Return the (x, y) coordinate for the center point of the cell that contains the specified text.  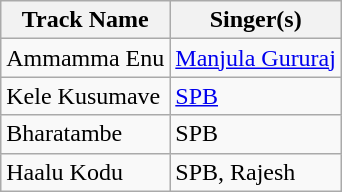
Track Name (86, 20)
Haalu Kodu (86, 172)
SPB, Rajesh (256, 172)
Bharatambe (86, 134)
Singer(s) (256, 20)
Manjula Gururaj (256, 58)
Kele Kusumave (86, 96)
Ammamma Enu (86, 58)
